Capture the cell that displays the provided text and extract its [x, y] central coordinate. 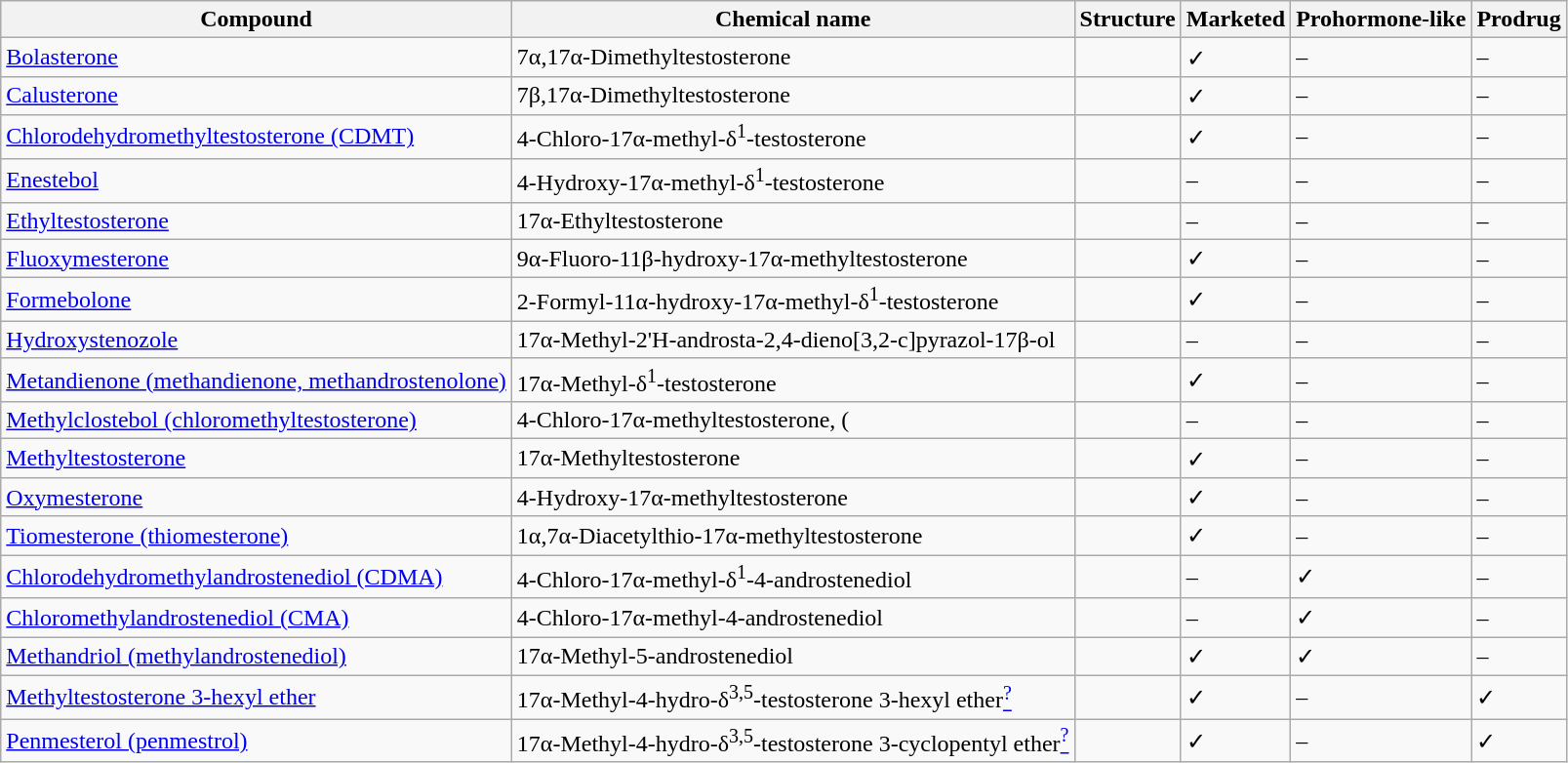
1α,7α-Diacetylthio-17α-methyltestosterone [792, 536]
Prodrug [1518, 20]
17α-Methyltestosterone [792, 459]
Chlorodehydromethylandrostenediol (CDMA) [257, 578]
Tiomesterone (thiomesterone) [257, 536]
17α-Methyl-4-hydro-δ3,5-testosterone 3-hexyl ether? [792, 697]
Enestebol [257, 180]
17α-Methyl-4-hydro-δ3,5-testosterone 3-cyclopentyl ether? [792, 742]
Calusterone [257, 96]
4-Hydroxy-17α-methyltestosterone [792, 497]
Metandienone (methandienone, methandrostenolone) [257, 381]
Formebolone [257, 301]
17α-Methyl-5-androstenediol [792, 657]
17α-Methyl-δ1-testosterone [792, 381]
Structure [1128, 20]
9α-Fluoro-11β-hydroxy-17α-methyltestosterone [792, 259]
Methylclostebol (chloromethyltestosterone) [257, 421]
Ethyltestosterone [257, 221]
4-Chloro-17α-methyltestosterone, ( [792, 421]
Chlorodehydromethyltestosterone (CDMT) [257, 137]
4-Chloro-17α-methyl-δ1-testosterone [792, 137]
Methyltestosterone 3-hexyl ether [257, 697]
4-Hydroxy-17α-methyl-δ1-testosterone [792, 180]
2-Formyl-11α-hydroxy-17α-methyl-δ1-testosterone [792, 301]
7β,17α-Dimethyltestosterone [792, 96]
Penmesterol (penmestrol) [257, 742]
17α-Ethyltestosterone [792, 221]
7α,17α-Dimethyltestosterone [792, 58]
Chloromethylandrostenediol (CMA) [257, 618]
Methyltestosterone [257, 459]
Marketed [1235, 20]
Hydroxystenozole [257, 340]
Oxymesterone [257, 497]
Prohormone-like [1382, 20]
Compound [257, 20]
Fluoxymesterone [257, 259]
4-Chloro-17α-methyl-4-androstenediol [792, 618]
Bolasterone [257, 58]
Chemical name [792, 20]
17α-Methyl-2'H-androsta-2,4-dieno[3,2-c]pyrazol-17β-ol [792, 340]
Methandriol (methylandrostenediol) [257, 657]
4-Chloro-17α-methyl-δ1-4-androstenediol [792, 578]
